Find where the given text appears and provide that cell's center as [X, Y] coordinate. 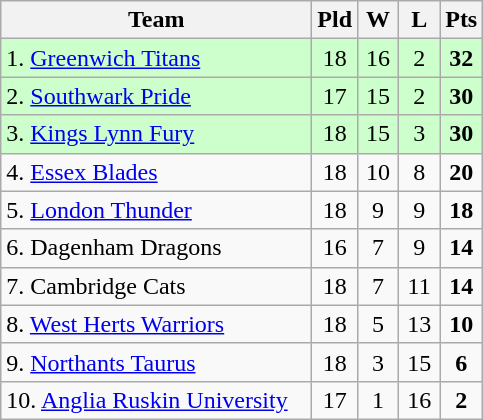
9. Northants Taurus [156, 362]
32 [462, 58]
4. Essex Blades [156, 172]
11 [420, 286]
10. Anglia Ruskin University [156, 400]
20 [462, 172]
7. Cambridge Cats [156, 286]
Team [156, 20]
5. London Thunder [156, 210]
Pts [462, 20]
2. Southwark Pride [156, 96]
L [420, 20]
3. Kings Lynn Fury [156, 134]
W [378, 20]
8. West Herts Warriors [156, 324]
5 [378, 324]
6 [462, 362]
6. Dagenham Dragons [156, 248]
13 [420, 324]
1 [378, 400]
8 [420, 172]
Pld [335, 20]
1. Greenwich Titans [156, 58]
